Provide the (X, Y) coordinate of the cell's center where the given text is located.  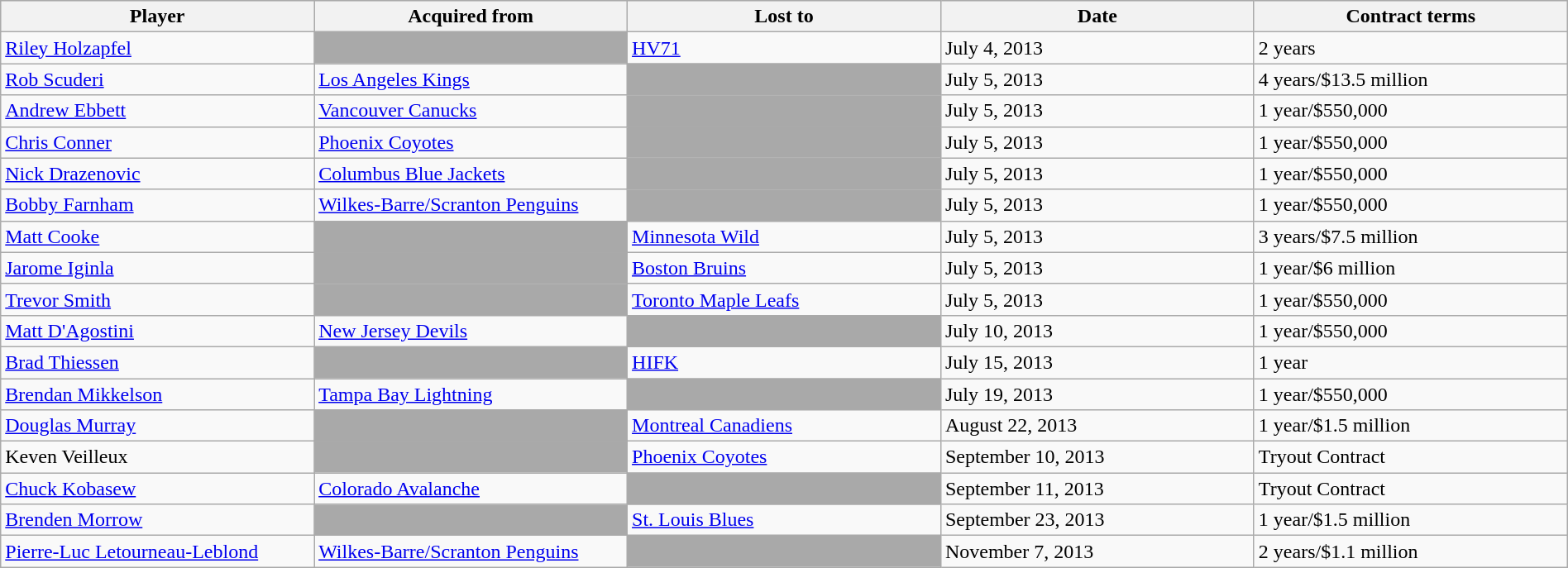
Toronto Maple Leafs (784, 299)
Tampa Bay Lightning (471, 394)
Chris Conner (157, 142)
HIFK (784, 362)
September 11, 2013 (1097, 489)
Contract terms (1411, 17)
July 10, 2013 (1097, 331)
Andrew Ebbett (157, 111)
July 19, 2013 (1097, 394)
Matt D'Agostini (157, 331)
Pierre-Luc Letourneau-Leblond (157, 551)
September 23, 2013 (1097, 520)
Rob Scuderi (157, 79)
Douglas Murray (157, 426)
Date (1097, 17)
2 years/$1.1 million (1411, 551)
Nick Drazenovic (157, 174)
Riley Holzapfel (157, 48)
4 years/$13.5 million (1411, 79)
Chuck Kobasew (157, 489)
Columbus Blue Jackets (471, 174)
Los Angeles Kings (471, 79)
Montreal Canadiens (784, 426)
1 year (1411, 362)
HV71 (784, 48)
November 7, 2013 (1097, 551)
Brenden Morrow (157, 520)
Minnesota Wild (784, 236)
3 years/$7.5 million (1411, 236)
Keven Veilleux (157, 457)
Colorado Avalanche (471, 489)
New Jersey Devils (471, 331)
July 4, 2013 (1097, 48)
Lost to (784, 17)
St. Louis Blues (784, 520)
Brad Thiessen (157, 362)
July 15, 2013 (1097, 362)
Brendan Mikkelson (157, 394)
Bobby Farnham (157, 205)
Vancouver Canucks (471, 111)
Acquired from (471, 17)
Trevor Smith (157, 299)
Player (157, 17)
Matt Cooke (157, 236)
Jarome Iginla (157, 268)
August 22, 2013 (1097, 426)
2 years (1411, 48)
September 10, 2013 (1097, 457)
Boston Bruins (784, 268)
1 year/$6 million (1411, 268)
